Scan for the cell matching the given text and deliver its [x, y] coordinate at center. 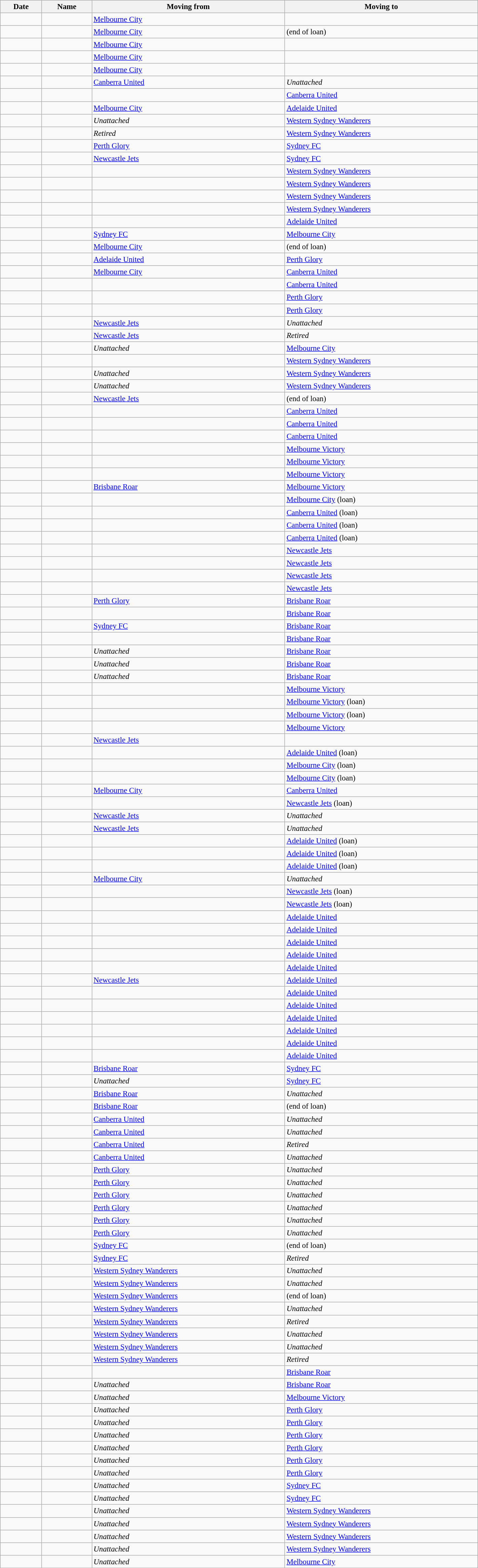
Name [67, 7]
Moving from [188, 7]
Date [21, 7]
Moving to [381, 7]
